Pinpoint the cell where the given text exists, returning its [X, Y] midpoint coordinate. 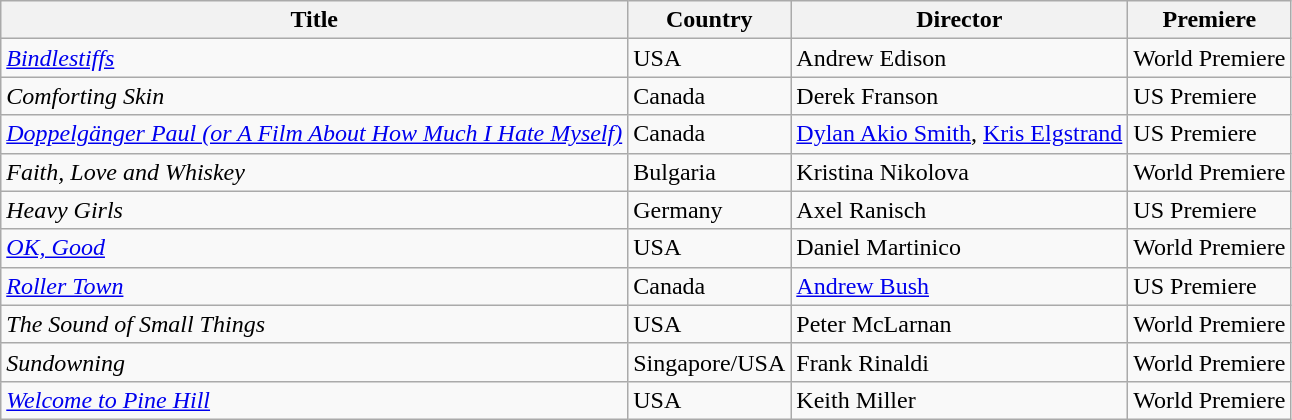
Welcome to Pine Hill [314, 400]
Derek Franson [960, 96]
Daniel Martinico [960, 248]
Faith, Love and Whiskey [314, 172]
Bulgaria [710, 172]
Comforting Skin [314, 96]
Premiere [1210, 20]
Kristina Nikolova [960, 172]
The Sound of Small Things [314, 324]
Sundowning [314, 362]
Frank Rinaldi [960, 362]
Andrew Edison [960, 58]
Singapore/USA [710, 362]
OK, Good [314, 248]
Andrew Bush [960, 286]
Bindlestiffs [314, 58]
Axel Ranisch [960, 210]
Germany [710, 210]
Keith Miller [960, 400]
Doppelgänger Paul (or A Film About How Much I Hate Myself) [314, 134]
Heavy Girls [314, 210]
Peter McLarnan [960, 324]
Country [710, 20]
Dylan Akio Smith, Kris Elgstrand [960, 134]
Roller Town [314, 286]
Director [960, 20]
Title [314, 20]
